Return the (X, Y) coordinate for the center point of the cell that contains the specified text.  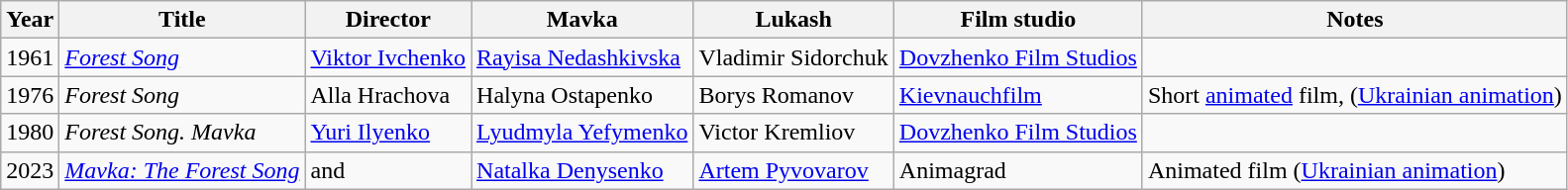
Mavka: The Forest Song (182, 170)
Victor Kremliov (793, 133)
1961 (30, 57)
and (388, 170)
1980 (30, 133)
Notes (1355, 20)
Title (182, 20)
Yuri Ilyenko (388, 133)
Animated film (Ukrainian animation) (1355, 170)
Rayisa Nedashkivska (582, 57)
Director (388, 20)
Kievnauchfilm (1018, 95)
Viktor Ivchenko (388, 57)
Borys Romanov (793, 95)
Animagrad (1018, 170)
Film studio (1018, 20)
1976 (30, 95)
Halyna Ostapenko (582, 95)
2023 (30, 170)
Lukash (793, 20)
Vladimir Sidorchuk (793, 57)
Year (30, 20)
Mavka (582, 20)
Natalka Denysenko (582, 170)
Artem Pyvovarov (793, 170)
Alla Hrachova (388, 95)
Forest Song. Mavka (182, 133)
Lyudmyla Yefymenko (582, 133)
Short animated film, (Ukrainian animation) (1355, 95)
